Pinpoint the cell where the given text exists, returning its [X, Y] midpoint coordinate. 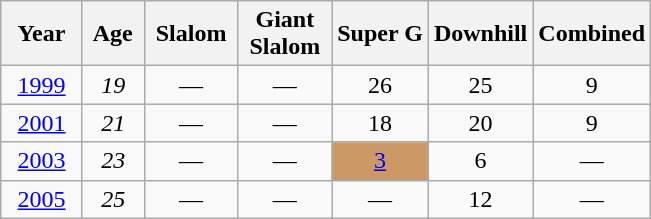
12 [480, 199]
2003 [42, 161]
Year [42, 34]
2005 [42, 199]
Slalom [191, 34]
20 [480, 123]
1999 [42, 85]
2001 [42, 123]
6 [480, 161]
26 [380, 85]
21 [113, 123]
3 [380, 161]
Age [113, 34]
19 [113, 85]
Downhill [480, 34]
Combined [592, 34]
18 [380, 123]
Giant Slalom [285, 34]
Super G [380, 34]
23 [113, 161]
